Scan for the cell matching the given text and deliver its (x, y) coordinate at center. 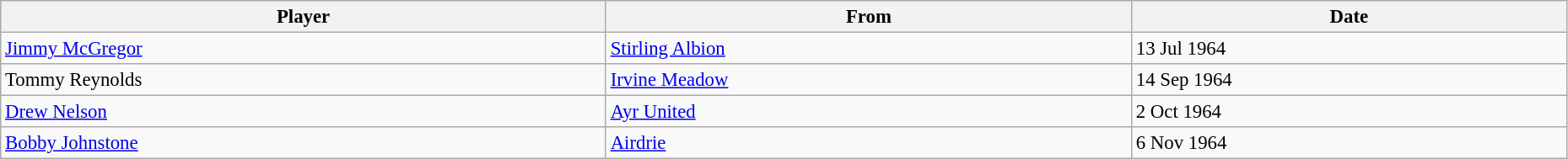
Jimmy McGregor (304, 49)
Ayr United (869, 112)
Airdrie (869, 143)
14 Sep 1964 (1349, 80)
Player (304, 17)
13 Jul 1964 (1349, 49)
From (869, 17)
Bobby Johnstone (304, 143)
Tommy Reynolds (304, 80)
Stirling Albion (869, 49)
Irvine Meadow (869, 80)
Drew Nelson (304, 112)
Date (1349, 17)
6 Nov 1964 (1349, 143)
2 Oct 1964 (1349, 112)
